Capture the cell that displays the provided text and extract its (X, Y) central coordinate. 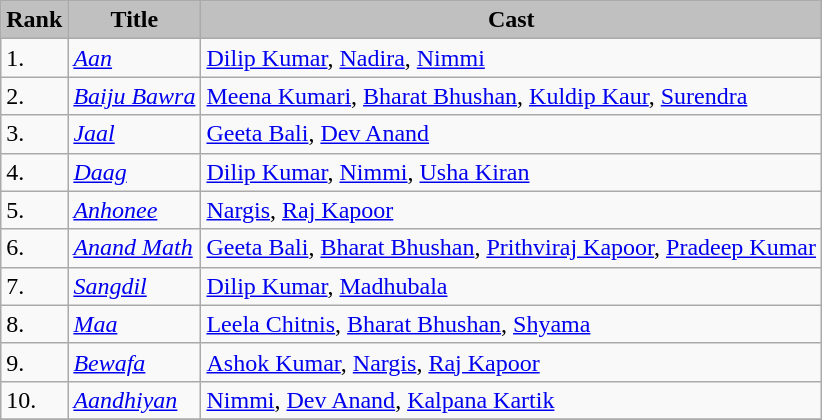
3. (34, 134)
Leela Chitnis, Bharat Bhushan, Shyama (512, 324)
2. (34, 96)
Meena Kumari, Bharat Bhushan, Kuldip Kaur, Surendra (512, 96)
Sangdil (134, 286)
9. (34, 362)
Dilip Kumar, Nimmi, Usha Kiran (512, 172)
Nimmi, Dev Anand, Kalpana Kartik (512, 400)
Maa (134, 324)
Title (134, 20)
10. (34, 400)
4. (34, 172)
6. (34, 248)
1. (34, 58)
Nargis, Raj Kapoor (512, 210)
Aan (134, 58)
Dilip Kumar, Madhubala (512, 286)
Bewafa (134, 362)
Anand Math (134, 248)
Dilip Kumar, Nadira, Nimmi (512, 58)
8. (34, 324)
Rank (34, 20)
Geeta Bali, Dev Anand (512, 134)
Cast (512, 20)
7. (34, 286)
Aandhiyan (134, 400)
Geeta Bali, Bharat Bhushan, Prithviraj Kapoor, Pradeep Kumar (512, 248)
Ashok Kumar, Nargis, Raj Kapoor (512, 362)
Jaal (134, 134)
Anhonee (134, 210)
5. (34, 210)
Baiju Bawra (134, 96)
Daag (134, 172)
